For the text-containing cell, return its midpoint in (x, y) coordinate format. 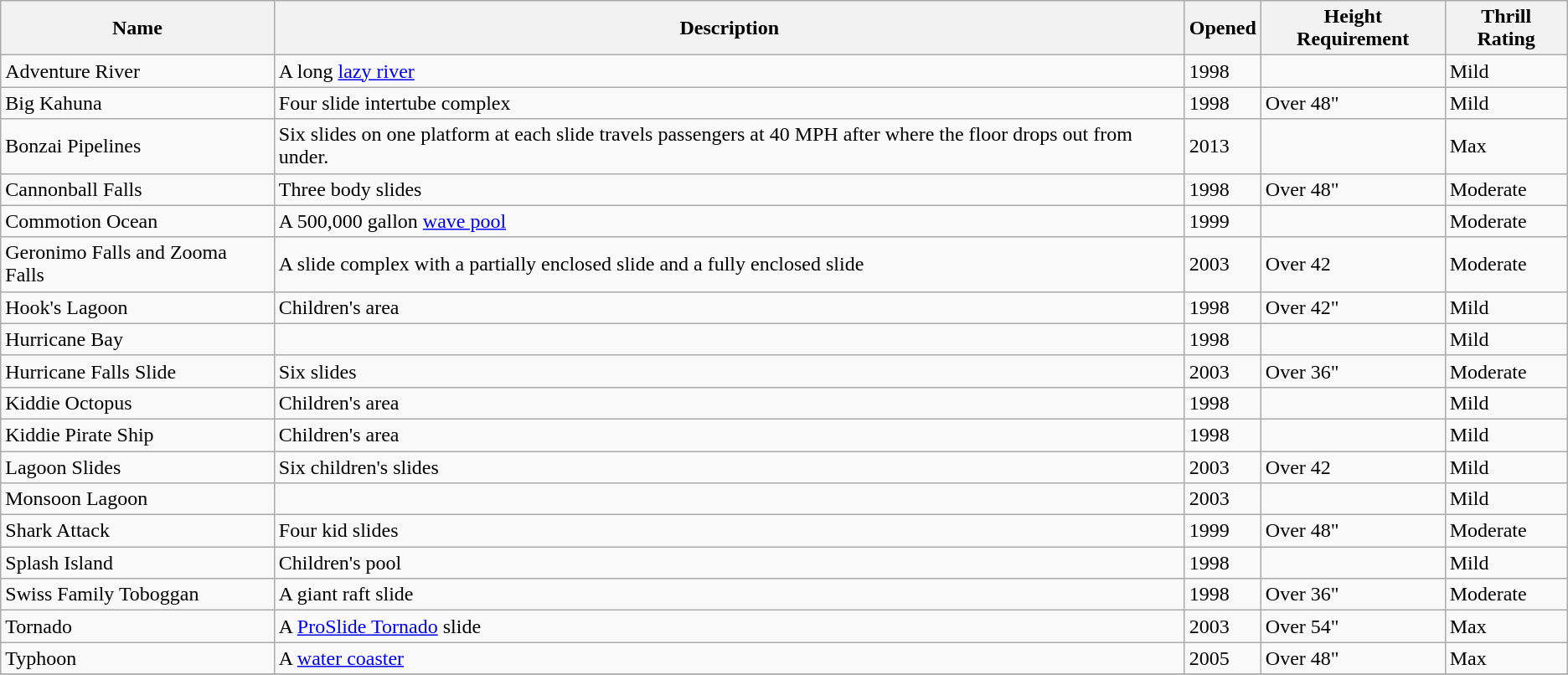
A long lazy river (729, 71)
Children's pool (729, 563)
Six children's slides (729, 466)
Shark Attack (137, 531)
Six slides (729, 371)
Monsoon Lagoon (137, 499)
Bonzai Pipelines (137, 146)
Kiddie Pirate Ship (137, 435)
2013 (1223, 146)
Opened (1223, 28)
Typhoon (137, 658)
Big Kahuna (137, 103)
Lagoon Slides (137, 466)
Description (729, 28)
A 500,000 gallon wave pool (729, 221)
Tornado (137, 626)
A water coaster (729, 658)
A slide complex with a partially enclosed slide and a fully enclosed slide (729, 265)
Kiddie Octopus (137, 403)
2005 (1223, 658)
Three body slides (729, 189)
Four kid slides (729, 531)
Over 54" (1353, 626)
Name (137, 28)
Commotion Ocean (137, 221)
Hook's Lagoon (137, 307)
Thrill Rating (1506, 28)
Adventure River (137, 71)
Hurricane Falls Slide (137, 371)
Height Requirement (1353, 28)
Splash Island (137, 563)
Four slide intertube complex (729, 103)
Geronimo Falls and Zooma Falls (137, 265)
A giant raft slide (729, 595)
Swiss Family Toboggan (137, 595)
Six slides on one platform at each slide travels passengers at 40 MPH after where the floor drops out from under. (729, 146)
A ProSlide Tornado slide (729, 626)
Cannonball Falls (137, 189)
Over 42" (1353, 307)
Hurricane Bay (137, 339)
